Return (x, y) of the center of cell containing provided text 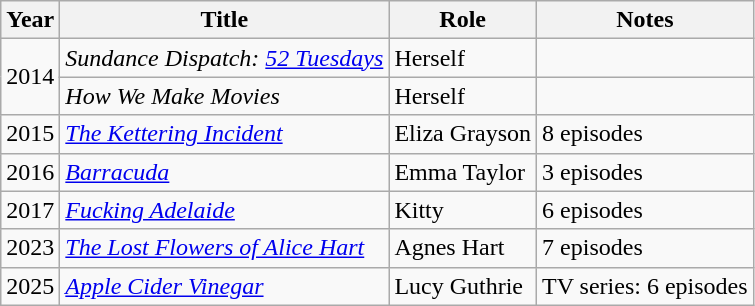
Agnes Hart (463, 248)
2014 (30, 77)
Title (224, 20)
Barracuda (224, 172)
The Lost Flowers of Alice Hart (224, 248)
2023 (30, 248)
Notes (646, 20)
Lucy Guthrie (463, 286)
Emma Taylor (463, 172)
2025 (30, 286)
How We Make Movies (224, 96)
2016 (30, 172)
TV series: 6 episodes (646, 286)
The Kettering Incident (224, 134)
Kitty (463, 210)
Apple Cider Vinegar (224, 286)
8 episodes (646, 134)
Fucking Adelaide (224, 210)
6 episodes (646, 210)
7 episodes (646, 248)
Sundance Dispatch: 52 Tuesdays (224, 58)
2015 (30, 134)
Eliza Grayson (463, 134)
3 episodes (646, 172)
Year (30, 20)
2017 (30, 210)
Role (463, 20)
